Output the [X, Y] coordinate of the center of the cell containing the given text.  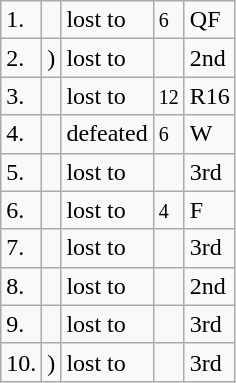
F [210, 210]
R16 [210, 96]
8. [22, 286]
4 [168, 210]
1. [22, 20]
2. [22, 58]
4. [22, 134]
5. [22, 172]
QF [210, 20]
9. [22, 324]
12 [168, 96]
W [210, 134]
7. [22, 248]
10. [22, 362]
defeated [107, 134]
6. [22, 210]
3. [22, 96]
